Extract the (X, Y) coordinate from the center of the cell holding the provided text.  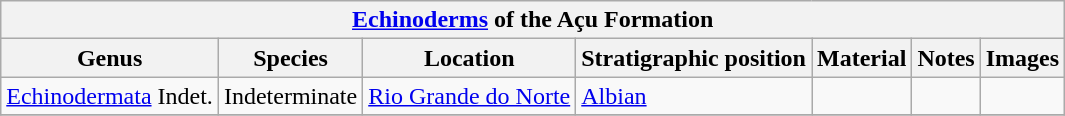
Stratigraphic position (694, 58)
Location (470, 58)
Species (290, 58)
Material (862, 58)
Indeterminate (290, 96)
Images (1022, 58)
Albian (694, 96)
Echinoderms of the Açu Formation (533, 20)
Genus (110, 58)
Echinodermata Indet. (110, 96)
Notes (946, 58)
Rio Grande do Norte (470, 96)
